Identify which cell holds the provided text, then report its (X, Y) central coordinate. 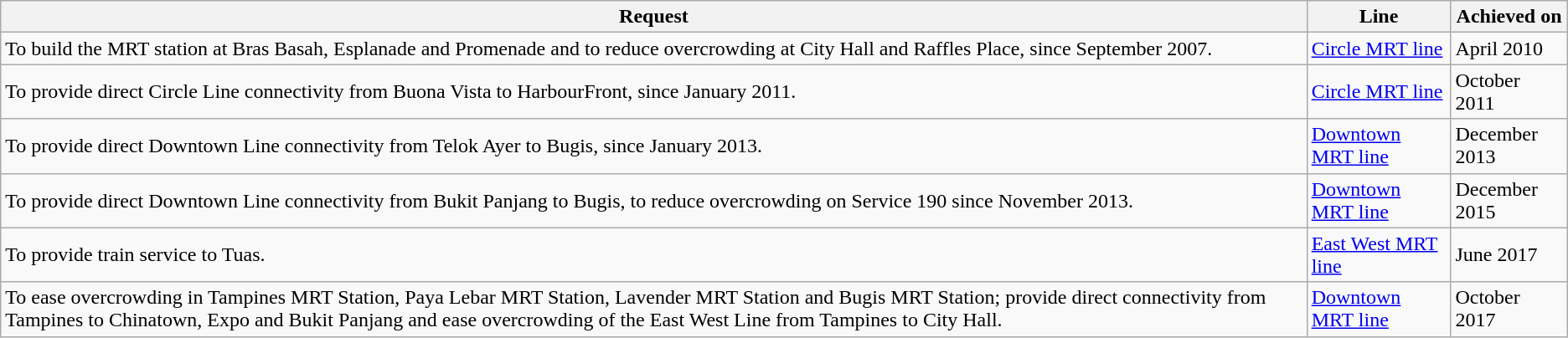
To build the MRT station at Bras Basah, Esplanade and Promenade and to reduce overcrowding at City Hall and Raffles Place, since September 2007. (653, 49)
To provide direct Circle Line connectivity from Buona Vista to HarbourFront, since January 2011. (653, 92)
December 2013 (1509, 146)
To provide train service to Tuas. (653, 254)
Achieved on (1509, 17)
Line (1379, 17)
June 2017 (1509, 254)
To provide direct Downtown Line connectivity from Telok Ayer to Bugis, since January 2013. (653, 146)
Request (653, 17)
October 2017 (1509, 310)
To provide direct Downtown Line connectivity from Bukit Panjang to Bugis, to reduce overcrowding on Service 190 since November 2013. (653, 201)
East West MRT line (1379, 254)
April 2010 (1509, 49)
December 2015 (1509, 201)
October 2011 (1509, 92)
